Search for the cell housing the specified text and yield its (x, y) center coordinate. 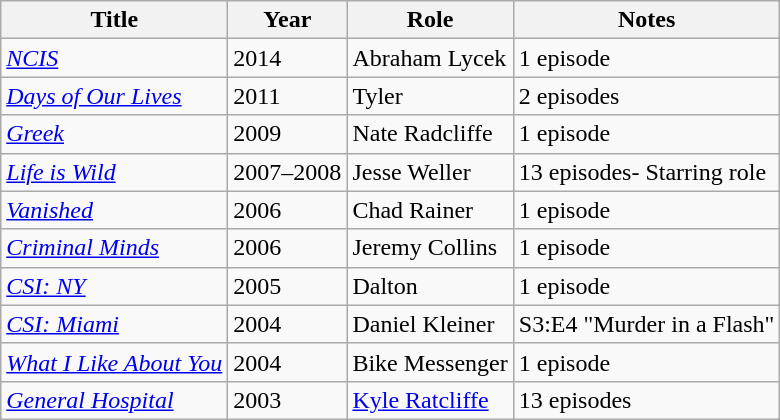
2009 (288, 134)
Greek (114, 134)
Abraham Lycek (430, 58)
Nate Radcliffe (430, 134)
CSI: Miami (114, 324)
What I Like About You (114, 362)
CSI: NY (114, 286)
Kyle Ratcliffe (430, 400)
Daniel Kleiner (430, 324)
Year (288, 20)
General Hospital (114, 400)
Life is Wild (114, 172)
S3:E4 "Murder in a Flash" (646, 324)
Title (114, 20)
Jeremy Collins (430, 248)
13 episodes- Starring role (646, 172)
Tyler (430, 96)
Chad Rainer (430, 210)
Dalton (430, 286)
Bike Messenger (430, 362)
Vanished (114, 210)
Role (430, 20)
2007–2008 (288, 172)
Days of Our Lives (114, 96)
13 episodes (646, 400)
2011 (288, 96)
2003 (288, 400)
Jesse Weller (430, 172)
2 episodes (646, 96)
2005 (288, 286)
Criminal Minds (114, 248)
NCIS (114, 58)
2014 (288, 58)
Notes (646, 20)
